Search for the cell housing the specified text and yield its [x, y] center coordinate. 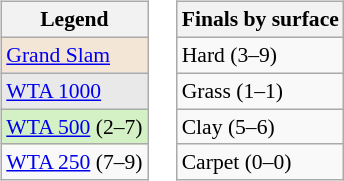
Legend [74, 20]
Hard (3–9) [260, 55]
Grand Slam [74, 55]
WTA 250 (7–9) [74, 162]
WTA 500 (2–7) [74, 127]
Clay (5–6) [260, 127]
WTA 1000 [74, 91]
Finals by surface [260, 20]
Grass (1–1) [260, 91]
Carpet (0–0) [260, 162]
